For the text-containing cell, return its midpoint in [X, Y] coordinate format. 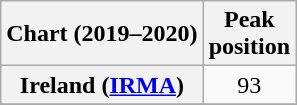
Ireland (IRMA) [102, 85]
93 [249, 85]
Chart (2019–2020) [102, 34]
Peakposition [249, 34]
